From the cell containing the given text, extract its center point as (X, Y) coordinate. 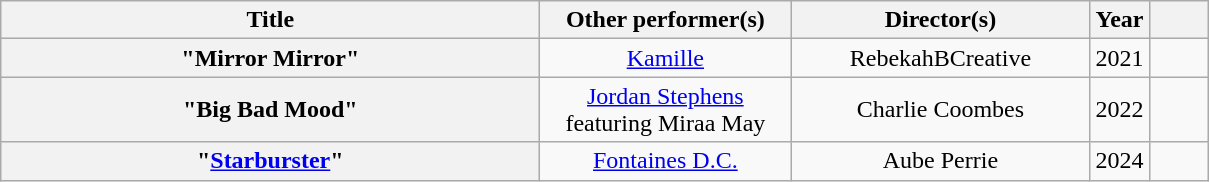
2024 (1120, 161)
2022 (1120, 110)
Year (1120, 20)
Jordan Stephens featuring Miraa May (666, 110)
"Starburster" (270, 161)
"Big Bad Mood" (270, 110)
2021 (1120, 58)
Title (270, 20)
Charlie Coombes (940, 110)
Other performer(s) (666, 20)
Director(s) (940, 20)
Fontaines D.C. (666, 161)
Aube Perrie (940, 161)
Kamille (666, 58)
RebekahBCreative (940, 58)
"Mirror Mirror" (270, 58)
